Scan for the cell matching the given text and deliver its (x, y) coordinate at center. 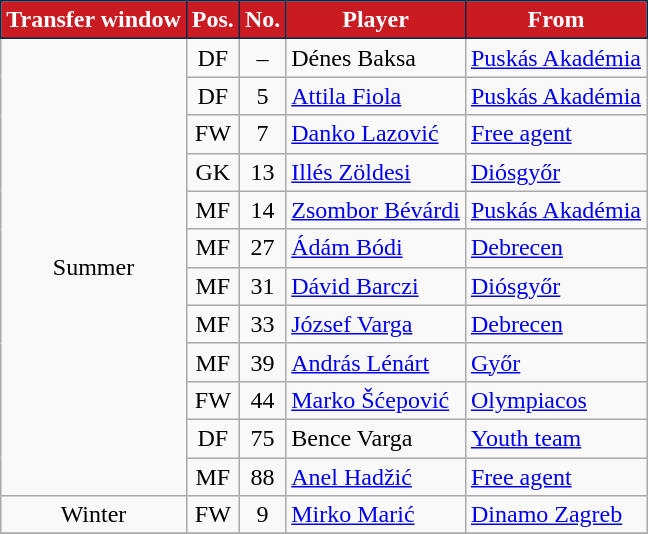
No. (262, 20)
Marko Šćepović (376, 400)
Ádám Bódi (376, 248)
Player (376, 20)
Dávid Barczi (376, 286)
József Varga (376, 324)
31 (262, 286)
Summer (94, 268)
Youth team (556, 438)
Dénes Baksa (376, 58)
Zsombor Bévárdi (376, 210)
39 (262, 362)
Illés Zöldesi (376, 172)
– (262, 58)
Pos. (212, 20)
5 (262, 96)
Attila Fiola (376, 96)
Transfer window (94, 20)
András Lénárt (376, 362)
Winter (94, 515)
Olympiacos (556, 400)
88 (262, 477)
9 (262, 515)
27 (262, 248)
75 (262, 438)
Danko Lazović (376, 134)
7 (262, 134)
14 (262, 210)
Győr (556, 362)
GK (212, 172)
Anel Hadžić (376, 477)
13 (262, 172)
44 (262, 400)
From (556, 20)
Bence Varga (376, 438)
33 (262, 324)
Dinamo Zagreb (556, 515)
Mirko Marić (376, 515)
